Detect which cell encompasses the target text, then output its (X, Y) center coordinate. 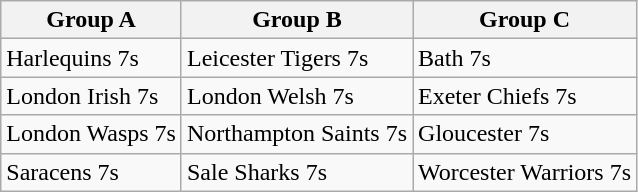
Harlequins 7s (92, 58)
Northampton Saints 7s (296, 134)
Sale Sharks 7s (296, 172)
Group B (296, 20)
Gloucester 7s (525, 134)
London Irish 7s (92, 96)
Bath 7s (525, 58)
Exeter Chiefs 7s (525, 96)
London Wasps 7s (92, 134)
Group A (92, 20)
Group C (525, 20)
Leicester Tigers 7s (296, 58)
Saracens 7s (92, 172)
London Welsh 7s (296, 96)
Worcester Warriors 7s (525, 172)
